Locate the cell with the specified text and output its [X, Y] center coordinate. 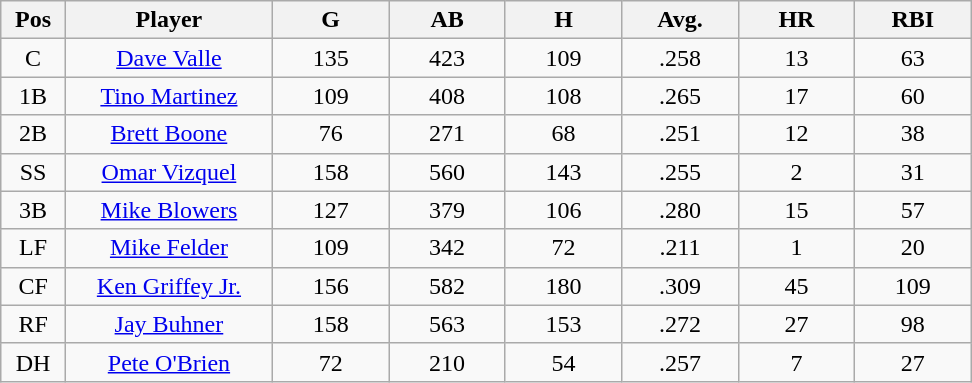
210 [447, 362]
DH [34, 362]
408 [447, 96]
143 [563, 172]
2 [796, 172]
HR [796, 20]
3B [34, 210]
Brett Boone [168, 134]
.265 [680, 96]
.211 [680, 248]
C [34, 58]
CF [34, 286]
RF [34, 324]
Dave Valle [168, 58]
Pete O'Brien [168, 362]
.255 [680, 172]
108 [563, 96]
2B [34, 134]
Tino Martinez [168, 96]
7 [796, 362]
1B [34, 96]
LF [34, 248]
342 [447, 248]
13 [796, 58]
423 [447, 58]
RBI [913, 20]
.257 [680, 362]
271 [447, 134]
582 [447, 286]
106 [563, 210]
G [330, 20]
Jay Buhner [168, 324]
AB [447, 20]
180 [563, 286]
Mike Blowers [168, 210]
156 [330, 286]
H [563, 20]
.280 [680, 210]
68 [563, 134]
127 [330, 210]
98 [913, 324]
.251 [680, 134]
560 [447, 172]
Player [168, 20]
Omar Vizquel [168, 172]
153 [563, 324]
379 [447, 210]
38 [913, 134]
12 [796, 134]
60 [913, 96]
54 [563, 362]
76 [330, 134]
.309 [680, 286]
57 [913, 210]
63 [913, 58]
Pos [34, 20]
20 [913, 248]
17 [796, 96]
.272 [680, 324]
Ken Griffey Jr. [168, 286]
15 [796, 210]
45 [796, 286]
1 [796, 248]
SS [34, 172]
135 [330, 58]
Mike Felder [168, 248]
Avg. [680, 20]
.258 [680, 58]
31 [913, 172]
563 [447, 324]
